Provide the [x, y] coordinate of the cell's center where the given text is located.  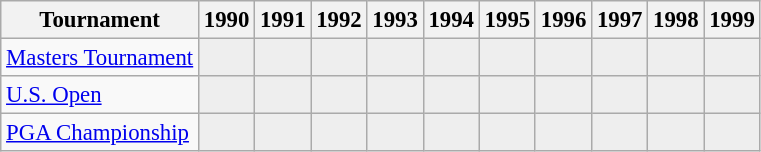
1993 [395, 20]
Masters Tournament [100, 58]
1991 [283, 20]
1997 [620, 20]
U.S. Open [100, 95]
1990 [227, 20]
1996 [563, 20]
1992 [339, 20]
1999 [732, 20]
PGA Championship [100, 133]
1994 [451, 20]
1998 [676, 20]
1995 [507, 20]
Tournament [100, 20]
